Find where the given text appears and provide that cell's center as (X, Y) coordinate. 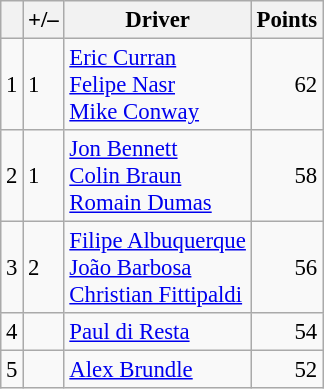
62 (286, 85)
3 (12, 268)
4 (12, 332)
Paul di Resta (158, 332)
Jon Bennett Colin Braun Romain Dumas (158, 176)
5 (12, 370)
Driver (158, 20)
Eric Curran Felipe Nasr Mike Conway (158, 85)
Alex Brundle (158, 370)
Filipe Albuquerque João Barbosa Christian Fittipaldi (158, 268)
52 (286, 370)
Points (286, 20)
54 (286, 332)
56 (286, 268)
58 (286, 176)
+/– (44, 20)
